Scan for the cell matching the given text and deliver its (x, y) coordinate at center. 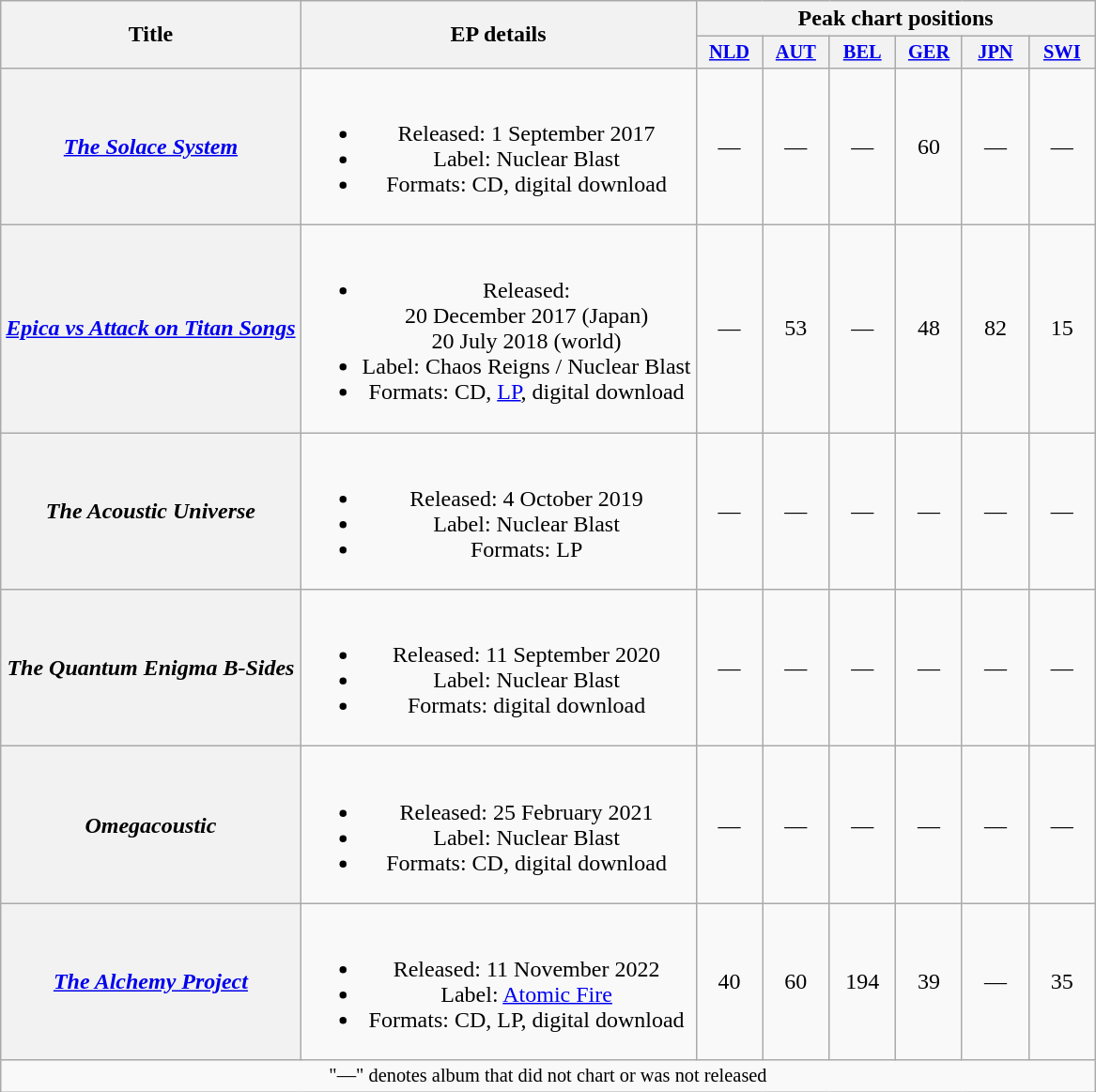
Released: 11 September 2020Label: Nuclear BlastFormats: digital download (498, 669)
Omegacoustic (150, 824)
BEL (862, 53)
JPN (996, 53)
82 (996, 329)
194 (862, 982)
The Quantum Enigma B-Sides (150, 669)
SWI (1061, 53)
GER (930, 53)
EP details (498, 35)
The Solace System (150, 146)
NLD (729, 53)
The Alchemy Project (150, 982)
35 (1061, 982)
Released: 1 September 2017Label: Nuclear BlastFormats: CD, digital download (498, 146)
Released: 25 February 2021Label: Nuclear BlastFormats: CD, digital download (498, 824)
Epica vs Attack on Titan Songs (150, 329)
15 (1061, 329)
"—" denotes album that did not chart or was not released (548, 1076)
40 (729, 982)
39 (930, 982)
Title (150, 35)
Peak chart positions (896, 19)
Released: 11 November 2022Label: Atomic FireFormats: CD, LP, digital download (498, 982)
48 (930, 329)
Released: 20 December 2017 (Japan)20 July 2018 (world)Label: Chaos Reigns / Nuclear BlastFormats: CD, LP, digital download (498, 329)
AUT (796, 53)
The Acoustic Universe (150, 511)
Released: 4 October 2019Label: Nuclear BlastFormats: LP (498, 511)
53 (796, 329)
